Detect which cell encompasses the target text, then output its [x, y] center coordinate. 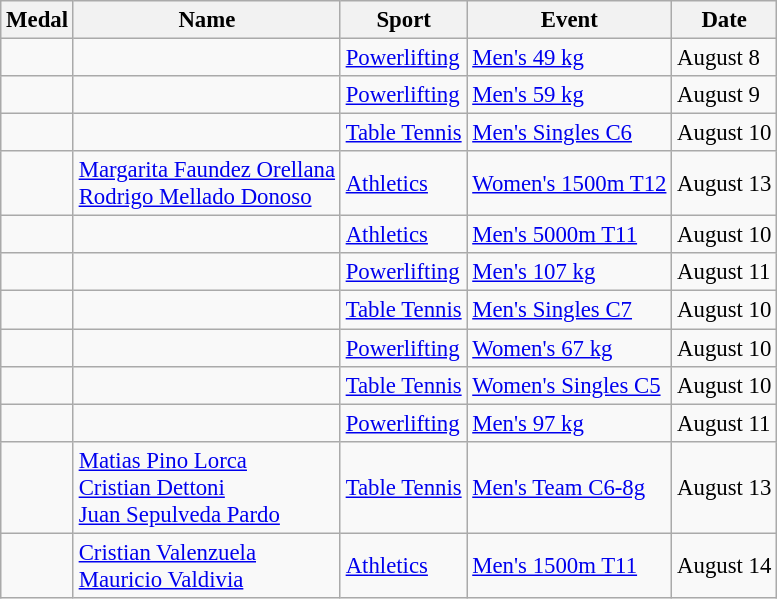
Men's 97 kg [570, 423]
August 14 [724, 566]
Medal [38, 20]
Date [724, 20]
Name [206, 20]
Men's 107 kg [570, 273]
Men's 1500m T11 [570, 566]
Men's Team C6-8g [570, 487]
Cristian ValenzuelaMauricio Valdivia [206, 566]
Men's Singles C6 [570, 133]
Sport [404, 20]
Matias Pino LorcaCristian DettoniJuan Sepulveda Pardo [206, 487]
Men's 5000m T11 [570, 235]
Margarita Faundez OrellanaRodrigo Mellado Donoso [206, 184]
August 8 [724, 58]
August 9 [724, 95]
Women's Singles C5 [570, 385]
Men's Singles C7 [570, 310]
Men's 49 kg [570, 58]
Women's 67 kg [570, 348]
Men's 59 kg [570, 95]
Women's 1500m T12 [570, 184]
Event [570, 20]
